Locate the cell with the specified text and output its [x, y] center coordinate. 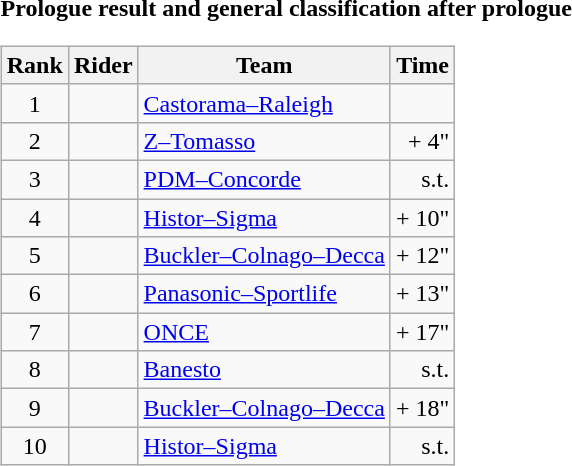
Rider [103, 65]
Team [264, 65]
Time [422, 65]
8 [34, 370]
6 [34, 294]
Panasonic–Sportlife [264, 294]
9 [34, 408]
+ 10" [422, 217]
2 [34, 141]
PDM–Concorde [264, 179]
Castorama–Raleigh [264, 103]
Z–Tomasso [264, 141]
10 [34, 446]
4 [34, 217]
ONCE [264, 332]
+ 17" [422, 332]
+ 13" [422, 294]
Rank [34, 65]
3 [34, 179]
Banesto [264, 370]
+ 4" [422, 141]
+ 18" [422, 408]
7 [34, 332]
+ 12" [422, 256]
5 [34, 256]
1 [34, 103]
